Output the [X, Y] coordinate of the center of the cell containing the given text.  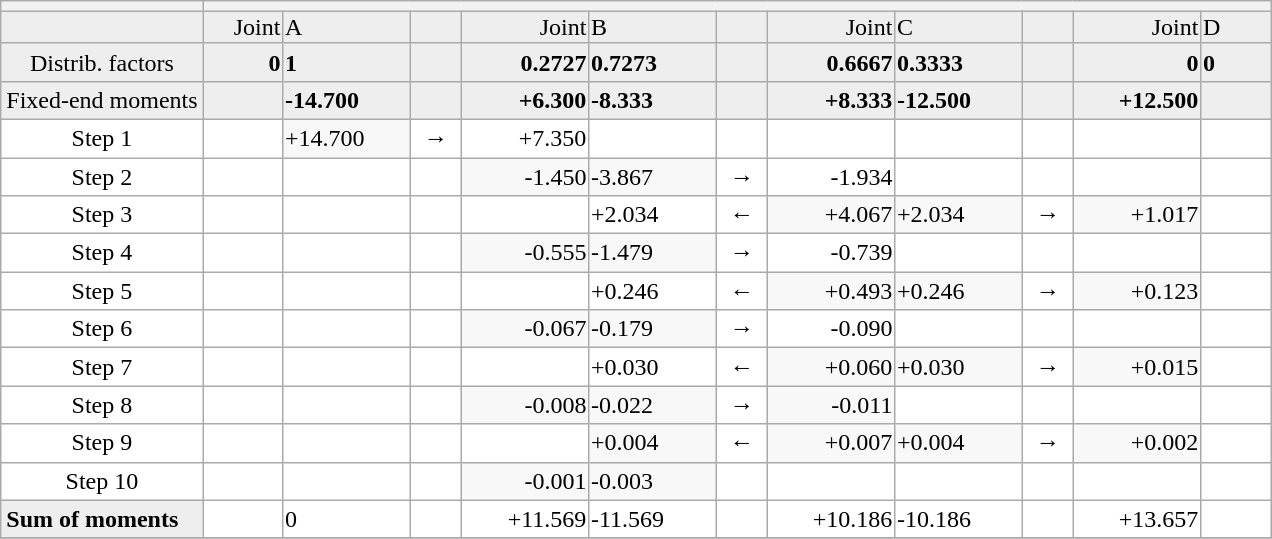
1 [347, 62]
Step 10 [102, 481]
+0.493 [831, 291]
+4.067 [831, 215]
Step 1 [102, 138]
+12.500 [1137, 100]
-0.179 [653, 329]
Step 7 [102, 367]
0.6667 [831, 62]
-0.067 [525, 329]
B [653, 28]
+10.186 [831, 519]
+13.657 [1137, 519]
+14.700 [347, 138]
-8.333 [653, 100]
Step 3 [102, 215]
+0.015 [1137, 367]
+11.569 [525, 519]
-0.001 [525, 481]
Step 9 [102, 443]
C [959, 28]
+0.060 [831, 367]
-10.186 [959, 519]
-1.479 [653, 253]
+0.123 [1137, 291]
+1.017 [1137, 215]
+7.350 [525, 138]
-0.008 [525, 405]
-0.555 [525, 253]
Step 5 [102, 291]
0.7273 [653, 62]
-0.090 [831, 329]
-0.003 [653, 481]
Step 6 [102, 329]
Fixed-end moments [102, 100]
A [347, 28]
-14.700 [347, 100]
-1.450 [525, 177]
+0.002 [1137, 443]
Step 2 [102, 177]
-0.022 [653, 405]
0.2727 [525, 62]
Step 4 [102, 253]
-0.011 [831, 405]
Sum of moments [102, 519]
Distrib. factors [102, 62]
-11.569 [653, 519]
Step 8 [102, 405]
0.3333 [959, 62]
-0.739 [831, 253]
+6.300 [525, 100]
-12.500 [959, 100]
-3.867 [653, 177]
D [1236, 28]
+0.007 [831, 443]
-1.934 [831, 177]
+8.333 [831, 100]
